Determine the (x, y) coordinate at the center of the cell enclosing the given text.  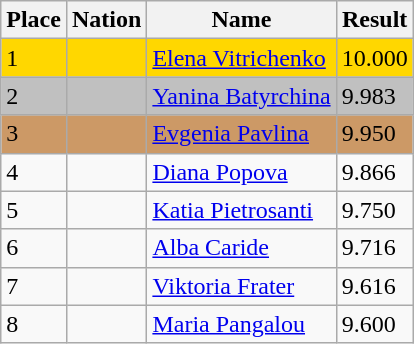
8 (34, 324)
Katia Pietrosanti (242, 210)
Result (374, 20)
1 (34, 58)
6 (34, 248)
7 (34, 286)
2 (34, 96)
4 (34, 172)
Viktoria Frater (242, 286)
10.000 (374, 58)
9.716 (374, 248)
Alba Caride (242, 248)
3 (34, 134)
Place (34, 20)
9.866 (374, 172)
Elena Vitrichenko (242, 58)
Name (242, 20)
9.950 (374, 134)
5 (34, 210)
Evgenia Pavlina (242, 134)
Maria Pangalou (242, 324)
9.600 (374, 324)
9.983 (374, 96)
9.750 (374, 210)
Diana Popova (242, 172)
Nation (106, 20)
9.616 (374, 286)
Yanina Batyrchina (242, 96)
